Pinpoint the cell where the given text exists, returning its (X, Y) midpoint coordinate. 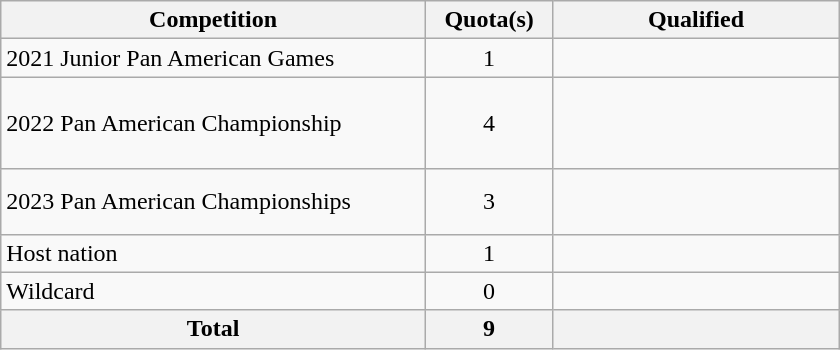
Wildcard (214, 291)
Qualified (696, 20)
2023 Pan American Championships (214, 202)
4 (488, 123)
3 (488, 202)
Quota(s) (488, 20)
2022 Pan American Championship (214, 123)
Host nation (214, 253)
2021 Junior Pan American Games (214, 58)
0 (488, 291)
9 (488, 329)
Competition (214, 20)
Total (214, 329)
